Detect which cell encompasses the target text, then output its (X, Y) center coordinate. 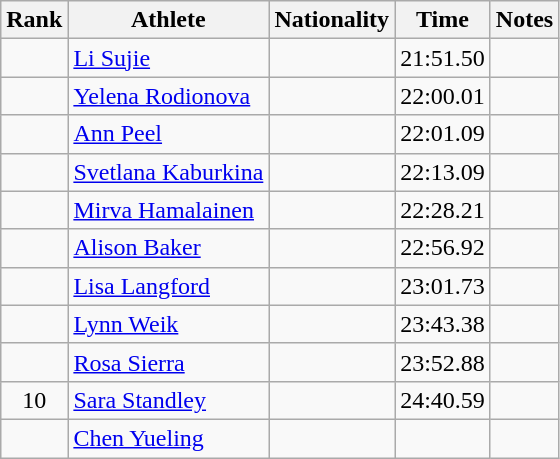
Rosa Sierra (168, 362)
Yelena Rodionova (168, 96)
24:40.59 (443, 400)
23:01.73 (443, 286)
22:28.21 (443, 210)
Li Sujie (168, 58)
Alison Baker (168, 248)
Athlete (168, 20)
22:13.09 (443, 172)
10 (34, 400)
Nationality (332, 20)
22:01.09 (443, 134)
21:51.50 (443, 58)
Notes (524, 20)
23:52.88 (443, 362)
22:00.01 (443, 96)
Rank (34, 20)
Time (443, 20)
Sara Standley (168, 400)
Chen Yueling (168, 438)
Mirva Hamalainen (168, 210)
23:43.38 (443, 324)
Lynn Weik (168, 324)
Lisa Langford (168, 286)
22:56.92 (443, 248)
Ann Peel (168, 134)
Svetlana Kaburkina (168, 172)
